From the cell containing the given text, extract its center point as (X, Y) coordinate. 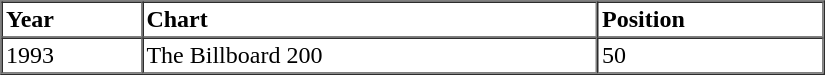
1993 (72, 56)
Year (72, 20)
Position (711, 20)
50 (711, 56)
Chart (370, 20)
The Billboard 200 (370, 56)
